Find where the given text appears and provide that cell's center as (X, Y) coordinate. 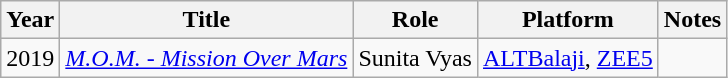
Role (416, 20)
Year (30, 20)
M.O.M. - Mission Over Mars (206, 58)
Sunita Vyas (416, 58)
Title (206, 20)
Notes (692, 20)
ALTBalaji, ZEE5 (568, 58)
Platform (568, 20)
2019 (30, 58)
